Determine the (X, Y) coordinate at the center of the cell enclosing the given text.  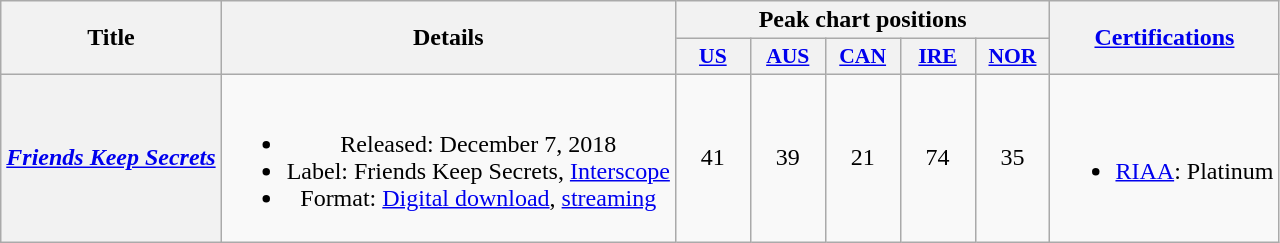
RIAA: Platinum (1164, 158)
Certifications (1164, 38)
74 (938, 158)
AUS (788, 57)
Title (111, 38)
21 (862, 158)
US (712, 57)
41 (712, 158)
NOR (1012, 57)
Details (448, 38)
CAN (862, 57)
IRE (938, 57)
Released: December 7, 2018Label: Friends Keep Secrets, InterscopeFormat: Digital download, streaming (448, 158)
Peak chart positions (862, 20)
Friends Keep Secrets (111, 158)
39 (788, 158)
35 (1012, 158)
